Scan for the cell matching the given text and deliver its (x, y) coordinate at center. 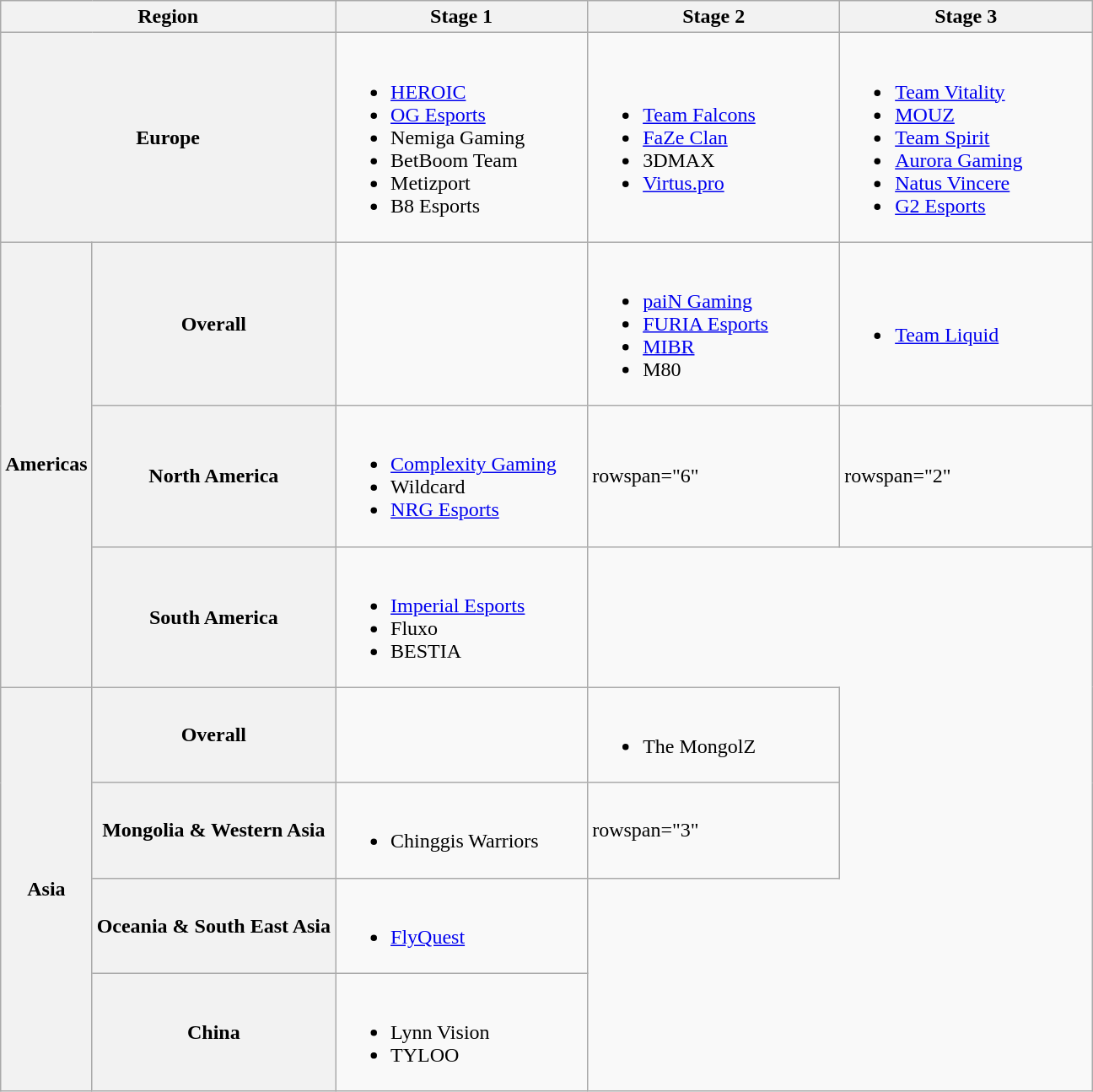
North America (213, 476)
rowspan="2" (966, 476)
HEROICOG EsportsNemiga GamingBetBoom TeamMetizportB8 Esports (462, 137)
Mongolia & Western Asia (213, 830)
paiN GamingFURIA EsportsMIBRM80 (713, 324)
rowspan="6" (713, 476)
Europe (169, 137)
rowspan="3" (713, 830)
The MongolZ (713, 735)
Team VitalityMOUZTeam SpiritAurora GamingNatus VincereG2 Esports (966, 137)
Stage 3 (966, 17)
Oceania & South East Asia (213, 926)
South America (213, 617)
Stage 1 (462, 17)
Imperial EsportsFluxoBESTIA (462, 617)
China (213, 1032)
Region (169, 17)
Lynn VisionTYLOO (462, 1032)
FlyQuest (462, 926)
Americas (46, 465)
Asia (46, 889)
Team FalconsFaZe Clan3DMAXVirtus.pro (713, 137)
Team Liquid (966, 324)
Complexity GamingWildcardNRG Esports (462, 476)
Stage 2 (713, 17)
Chinggis Warriors (462, 830)
